Search for the cell housing the specified text and yield its [x, y] center coordinate. 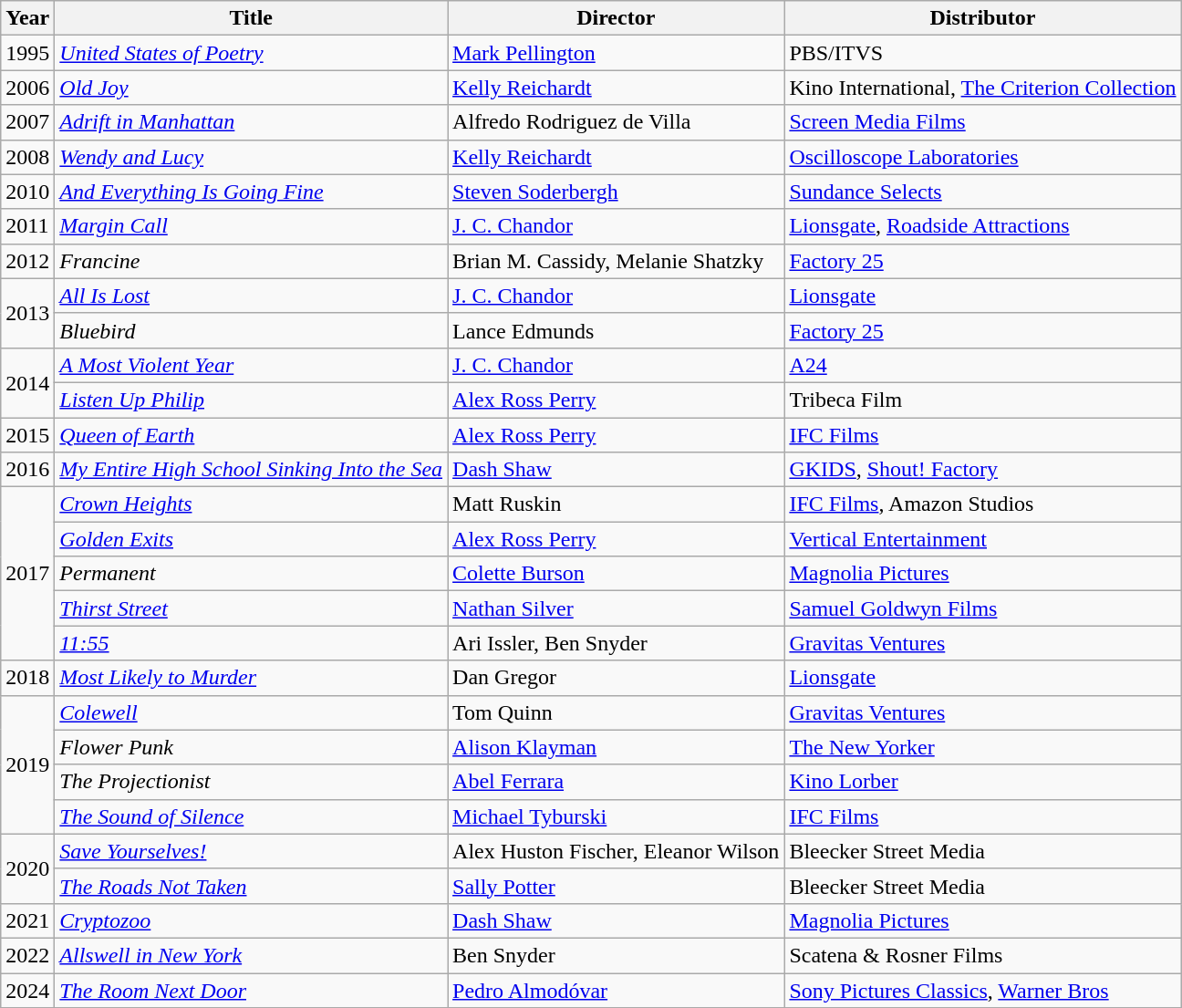
2014 [27, 382]
And Everything Is Going Fine [252, 192]
Most Likely to Murder [252, 678]
Listen Up Philip [252, 400]
1995 [27, 53]
2016 [27, 470]
The Projectionist [252, 782]
Bluebird [252, 330]
Year [27, 18]
Flower Punk [252, 747]
My Entire High School Sinking Into the Sea [252, 470]
Allswell in New York [252, 955]
Mark Pellington [617, 53]
Pedro Almodóvar [617, 990]
Screen Media Films [983, 122]
Alison Klayman [617, 747]
Old Joy [252, 88]
The Room Next Door [252, 990]
Permanent [252, 574]
2022 [27, 955]
A Most Violent Year [252, 365]
Samuel Goldwyn Films [983, 608]
The Roads Not Taken [252, 886]
GKIDS, Shout! Factory [983, 470]
Sony Pictures Classics, Warner Bros [983, 990]
Distributor [983, 18]
Ari Issler, Ben Snyder [617, 643]
Kino International, The Criterion Collection [983, 88]
The New Yorker [983, 747]
A24 [983, 365]
Crown Heights [252, 504]
Save Yourselves! [252, 851]
Title [252, 18]
Sundance Selects [983, 192]
Brian M. Cassidy, Melanie Shatzky [617, 261]
Colette Burson [617, 574]
Margin Call [252, 226]
IFC Films, Amazon Studios [983, 504]
Ben Snyder [617, 955]
2008 [27, 157]
All Is Lost [252, 296]
Michael Tyburski [617, 816]
Cryptozoo [252, 920]
Director [617, 18]
Queen of Earth [252, 435]
Nathan Silver [617, 608]
2017 [27, 574]
2011 [27, 226]
Lionsgate, Roadside Attractions [983, 226]
Alex Huston Fischer, Eleanor Wilson [617, 851]
United States of Poetry [252, 53]
2010 [27, 192]
Scatena & Rosner Films [983, 955]
Oscilloscope Laboratories [983, 157]
Tom Quinn [617, 712]
Golden Exits [252, 539]
Dan Gregor [617, 678]
Wendy and Lucy [252, 157]
Sally Potter [617, 886]
2007 [27, 122]
Thirst Street [252, 608]
2012 [27, 261]
Tribeca Film [983, 400]
Francine [252, 261]
2019 [27, 764]
2013 [27, 313]
11:55 [252, 643]
Steven Soderbergh [617, 192]
Vertical Entertainment [983, 539]
Colewell [252, 712]
2021 [27, 920]
PBS/ITVS [983, 53]
2024 [27, 990]
Alfredo Rodriguez de Villa [617, 122]
Kino Lorber [983, 782]
2020 [27, 868]
Abel Ferrara [617, 782]
Adrift in Manhattan [252, 122]
2006 [27, 88]
The Sound of Silence [252, 816]
2015 [27, 435]
Matt Ruskin [617, 504]
Lance Edmunds [617, 330]
2018 [27, 678]
